Find where the given text appears and provide that cell's center as (x, y) coordinate. 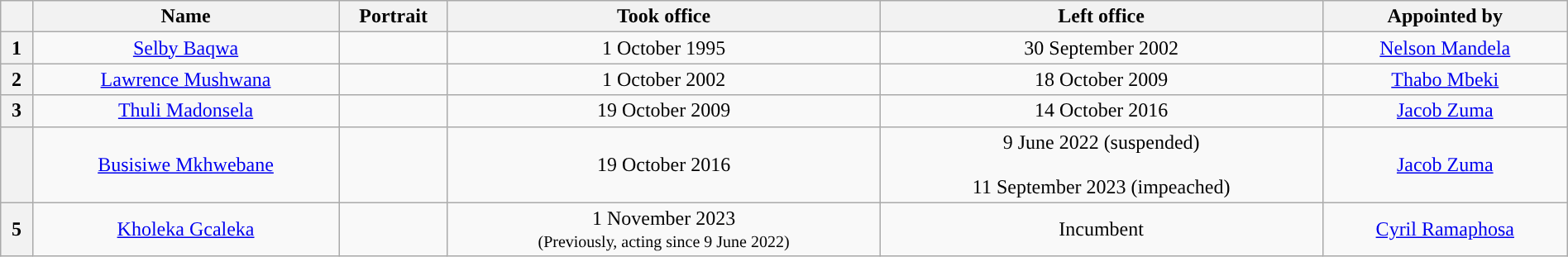
Busisiwe Mkhwebane (185, 164)
Name (185, 17)
Took office (663, 17)
1 October 2002 (663, 79)
19 October 2016 (663, 164)
14 October 2016 (1102, 111)
5 (17, 230)
Cyril Ramaphosa (1445, 230)
19 October 2009 (663, 111)
3 (17, 111)
1 November 2023(Previously, acting since 9 June 2022) (663, 230)
18 October 2009 (1102, 79)
Nelson Mandela (1445, 48)
30 September 2002 (1102, 48)
Appointed by (1445, 17)
Lawrence Mushwana (185, 79)
1 (17, 48)
2 (17, 79)
Thabo Mbeki (1445, 79)
Incumbent (1102, 230)
Thuli Madonsela (185, 111)
1 October 1995 (663, 48)
Kholeka Gcaleka (185, 230)
9 June 2022 (suspended)11 September 2023 (impeached) (1102, 164)
Left office (1102, 17)
Selby Baqwa (185, 48)
Portrait (394, 17)
